Return the (X, Y) coordinate for the center point of the cell that contains the specified text.  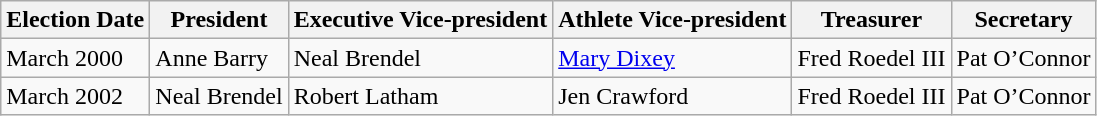
Mary Dixey (672, 58)
Jen Crawford (672, 96)
Executive Vice-president (420, 20)
March 2000 (76, 58)
President (219, 20)
Robert Latham (420, 96)
Treasurer (872, 20)
March 2002 (76, 96)
Election Date (76, 20)
Athlete Vice-president (672, 20)
Anne Barry (219, 58)
Secretary (1024, 20)
